Return the (x, y) coordinate for the center point of the cell that contains the specified text.  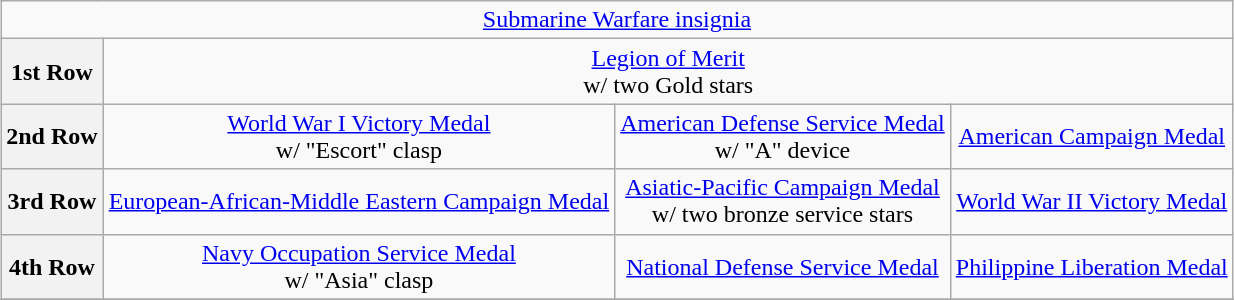
1st Row (52, 72)
Asiatic-Pacific Campaign Medal w/ two bronze service stars (783, 202)
National Defense Service Medal (783, 266)
World War II Victory Medal (1092, 202)
4th Row (52, 266)
Philippine Liberation Medal (1092, 266)
Submarine Warfare insignia (618, 20)
Legion of Merit w/ two Gold stars (668, 72)
2nd Row (52, 136)
American Campaign Medal (1092, 136)
3rd Row (52, 202)
European-African-Middle Eastern Campaign Medal (359, 202)
Navy Occupation Service Medal w/ "Asia" clasp (359, 266)
American Defense Service Medal w/ "A" device (783, 136)
World War I Victory Medal w/ "Escort" clasp (359, 136)
